Extract the (x, y) coordinate from the center of the cell holding the provided text.  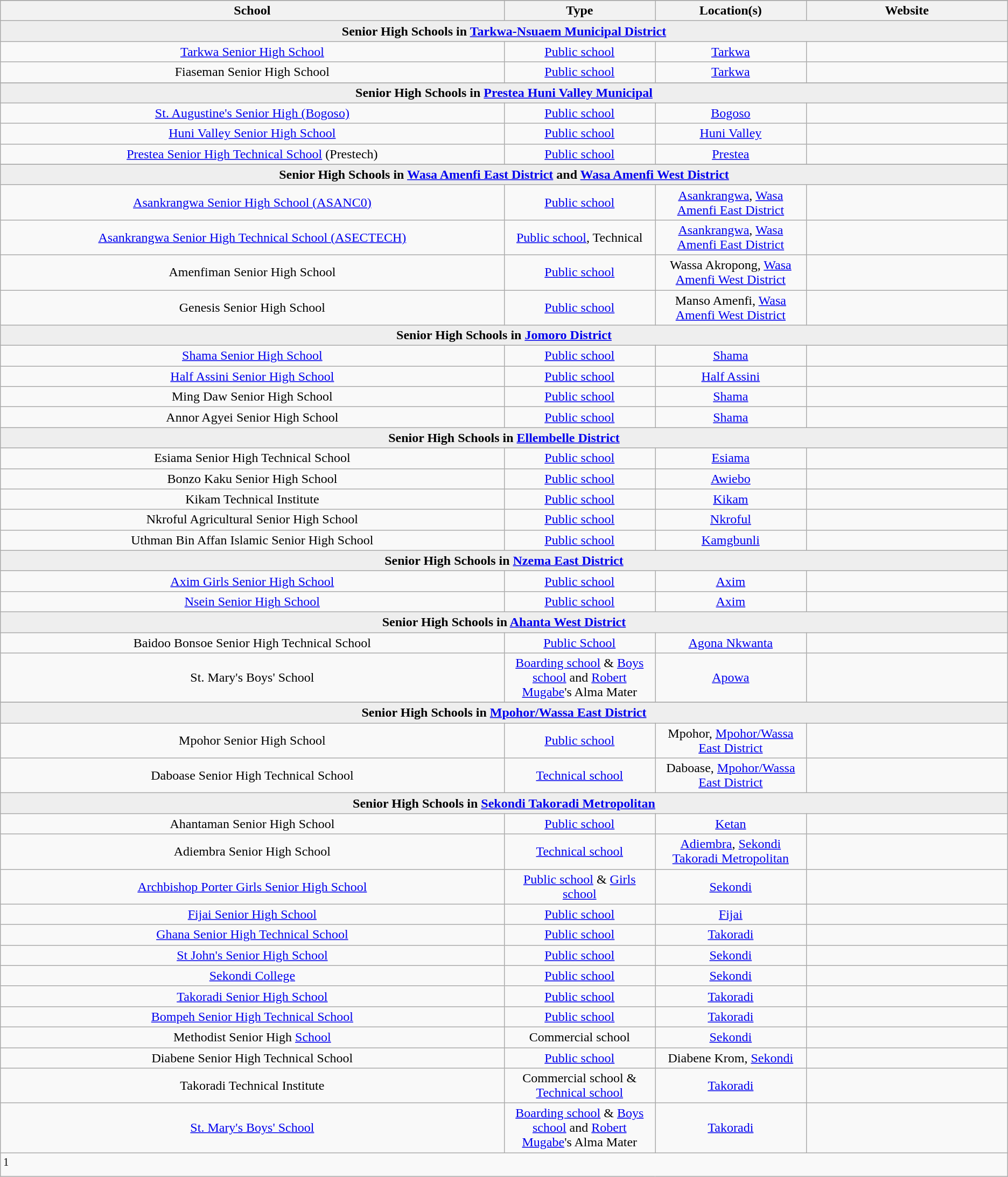
Senior High Schools in Nzema East District (504, 561)
Bogoso (731, 113)
Senior High Schools in Tarkwa-Nsuaem Municipal District (504, 31)
Public school & Girls school (579, 886)
St John's Senior High School (252, 955)
Prestea (731, 154)
Asankrangwa Senior High Technical School (ASECTECH) (252, 237)
Genesis Senior High School (252, 307)
Tarkwa Senior High School (252, 52)
Apowa (731, 678)
Annor Agyei Senior High School (252, 417)
Fiaseman Senior High School (252, 72)
Mpohor, Mpohor/Wassa East District (731, 741)
Nkroful (731, 520)
Amenfiman Senior High School (252, 272)
Ming Daw Senior High School (252, 397)
1 (504, 1165)
Bompeh Senior High Technical School (252, 1017)
Fijai (731, 914)
School (252, 11)
Senior High Schools in Jomoro District (504, 335)
Methodist Senior High School (252, 1037)
Fijai Senior High School (252, 914)
Bonzo Kaku Senior High School (252, 479)
Esiama Senior High Technical School (252, 458)
Ahantaman Senior High School (252, 824)
Diabene Senior High Technical School (252, 1058)
Website (907, 11)
Senior High Schools in Ellembelle District (504, 438)
Asankrangwa Senior High School (ASANC0) (252, 202)
Senior High Schools in Mpohor/Wassa East District (504, 713)
Public school, Technical (579, 237)
Huni Valley Senior High School (252, 134)
Awiebo (731, 479)
Ghana Senior High Technical School (252, 935)
Agona Nkwanta (731, 642)
Takoradi Technical Institute (252, 1085)
Commercial school & Technical school (579, 1085)
Kamgbunli (731, 540)
Axim Girls Senior High School (252, 581)
Adiembra, Sekondi Takoradi Metropolitan (731, 852)
Half Assini Senior High School (252, 376)
Sekondi College (252, 976)
Nsein Senior High School (252, 601)
Daboase Senior High Technical School (252, 775)
Nkroful Agricultural Senior High School (252, 520)
Manso Amenfi, Wasa Amenfi West District (731, 307)
Senior High Schools in Prestea Huni Valley Municipal (504, 93)
Archbishop Porter Girls Senior High School (252, 886)
Shama Senior High School (252, 356)
Esiama (731, 458)
Prestea Senior High Technical School (Prestech) (252, 154)
Takoradi Senior High School (252, 996)
Huni Valley (731, 134)
Kikam (731, 499)
Half Assini (731, 376)
Adiembra Senior High School (252, 852)
Senior High Schools in Wasa Amenfi East District and Wasa Amenfi West District (504, 174)
Baidoo Bonsoe Senior High Technical School (252, 642)
Location(s) (731, 11)
St. Augustine's Senior High (Bogoso) (252, 113)
Diabene Krom, Sekondi (731, 1058)
Ketan (731, 824)
Uthman Bin Affan Islamic Senior High School (252, 540)
Type (579, 11)
Commercial school (579, 1037)
Wassa Akropong, Wasa Amenfi West District (731, 272)
Public School (579, 642)
Daboase, Mpohor/Wassa East District (731, 775)
Senior High Schools in Sekondi Takoradi Metropolitan (504, 803)
Mpohor Senior High School (252, 741)
Senior High Schools in Ahanta West District (504, 622)
Kikam Technical Institute (252, 499)
